Find where the given text appears and provide that cell's center as [X, Y] coordinate. 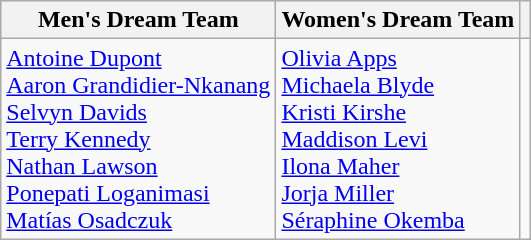
Antoine Dupont Aaron Grandidier-Nkanang Selvyn Davids Terry Kennedy Nathan Lawson Ponepati Loganimasi Matías Osadczuk [138, 139]
Women's Dream Team [398, 20]
Men's Dream Team [138, 20]
Olivia Apps Michaela Blyde Kristi Kirshe Maddison Levi Ilona Maher Jorja Miller Séraphine Okemba [398, 139]
